Determine the (X, Y) coordinate at the center of the cell enclosing the given text.  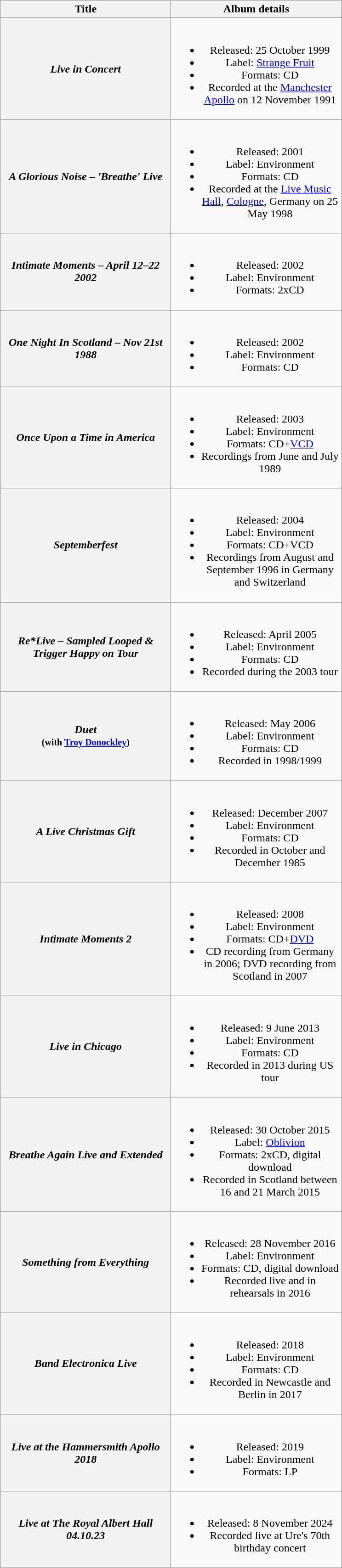
Live at The Royal Albert Hall 04.10.23 (85, 1529)
Breathe Again Live and Extended (85, 1155)
Released: 2001Label: EnvironmentFormats: CDRecorded at the Live Music Hall, Cologne, Germany on 25 May 1998 (256, 176)
Released: 25 October 1999Label: Strange FruitFormats: CDRecorded at the Manchester Apollo on 12 November 1991 (256, 69)
Live at the Hammersmith Apollo 2018 (85, 1453)
Duet(with Troy Donockley) (85, 736)
Released: 2004Label: EnvironmentFormats: CD+VCDRecordings from August and September 1996 in Germany and Switzerland (256, 545)
Released: 2002Label: EnvironmentFormats: CD (256, 348)
Released: May 2006Label: EnvironmentFormats: CDRecorded in 1998/1999 (256, 736)
Once Upon a Time in America (85, 437)
Re*Live – Sampled Looped & Trigger Happy on Tour (85, 647)
Title (85, 9)
Released: April 2005Label: EnvironmentFormats: CDRecorded during the 2003 tour (256, 647)
A Glorious Noise – 'Breathe' Live (85, 176)
Released: 2019Label: EnvironmentFormats: LP (256, 1453)
Released: 2018Label: EnvironmentFormats: CDRecorded in Newcastle and Berlin in 2017 (256, 1364)
Released: 8 November 2024Recorded live at Ure's 70th birthday concert (256, 1529)
Released: 2002Label: EnvironmentFormats: 2xCD (256, 272)
One Night In Scotland – Nov 21st 1988 (85, 348)
Released: 2008Label: EnvironmentFormats: CD+DVDCD recording from Germany in 2006; DVD recording from Scotland in 2007 (256, 939)
Something from Everything (85, 1262)
Septemberfest (85, 545)
A Live Christmas Gift (85, 831)
Released: 9 June 2013Label: EnvironmentFormats: CDRecorded in 2013 during US tour (256, 1046)
Released: December 2007Label: EnvironmentFormats: CDRecorded in October and December 1985 (256, 831)
Intimate Moments – April 12–22 2002 (85, 272)
Released: 2003Label: EnvironmentFormats: CD+VCDRecordings from June and July 1989 (256, 437)
Live in Concert (85, 69)
Live in Chicago (85, 1046)
Released: 30 October 2015Label: OblivionFormats: 2xCD, digital downloadRecorded in Scotland between 16 and 21 March 2015 (256, 1155)
Released: 28 November 2016Label: EnvironmentFormats: CD, digital downloadRecorded live and in rehearsals in 2016 (256, 1262)
Album details (256, 9)
Band Electronica Live (85, 1364)
Intimate Moments 2 (85, 939)
